Pinpoint the cell where the given text exists, returning its [x, y] midpoint coordinate. 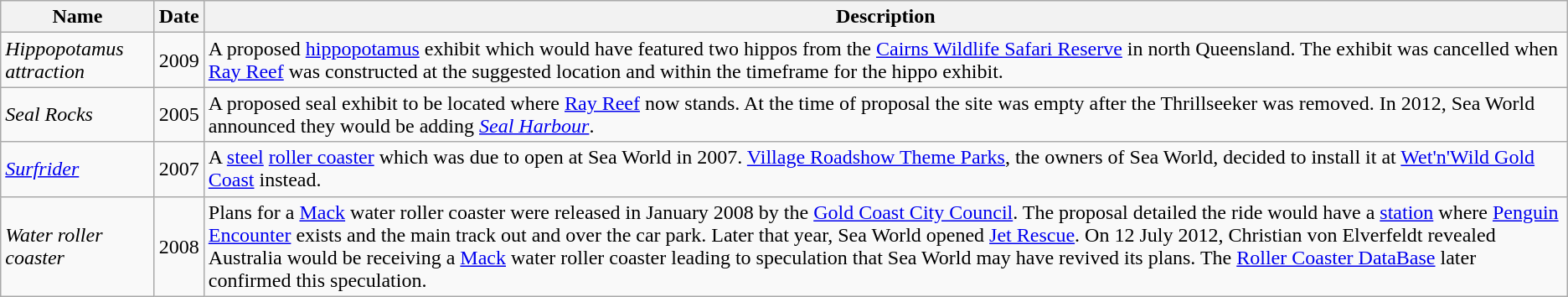
2005 [179, 114]
Name [77, 17]
Hippopotamus attraction [77, 60]
Description [885, 17]
2008 [179, 247]
Seal Rocks [77, 114]
Surfrider [77, 169]
Date [179, 17]
Water roller coaster [77, 247]
2009 [179, 60]
2007 [179, 169]
